For the text-containing cell, return its midpoint in [X, Y] coordinate format. 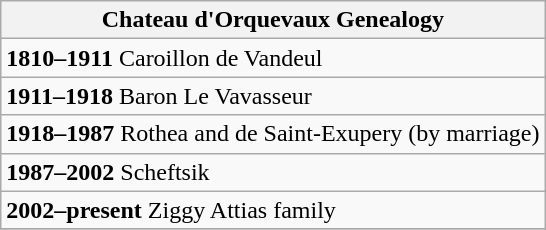
1987–2002 Scheftsik [273, 172]
Chateau d'Orquevaux Genealogy [273, 20]
1918–1987 Rothea and de Saint-Exupery (by marriage) [273, 134]
1810–1911 Caroillon de Vandeul [273, 58]
2002–present Ziggy Attias family [273, 210]
1911–1918 Baron Le Vavasseur [273, 96]
